Return the [X, Y] coordinate for the center point of the cell that contains the specified text.  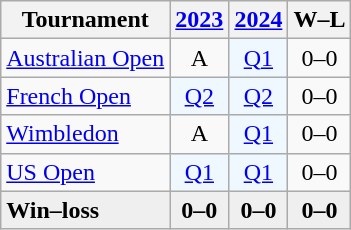
US Open [86, 172]
French Open [86, 96]
Win–loss [86, 210]
2023 [200, 20]
Wimbledon [86, 134]
W–L [320, 20]
Australian Open [86, 58]
Tournament [86, 20]
2024 [258, 20]
